Output the [x, y] coordinate of the center of the cell containing the given text.  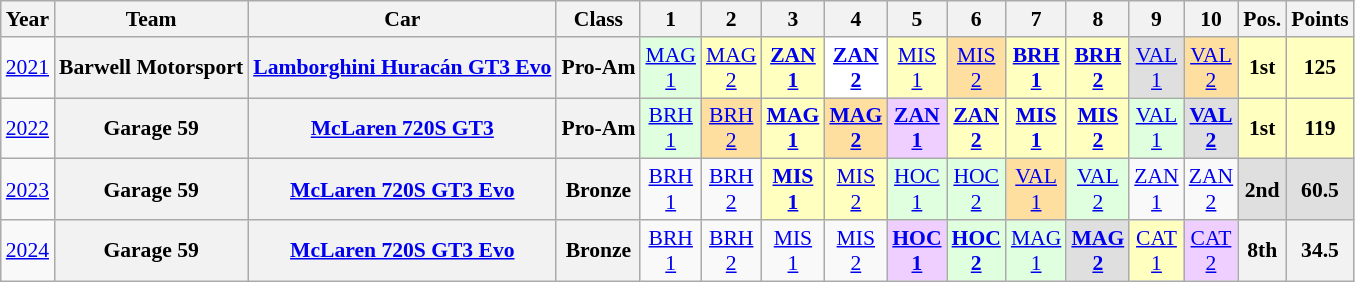
2022 [28, 128]
2023 [28, 190]
VAL 2 [1211, 68]
4 [856, 19]
1 [670, 19]
8 [1098, 19]
Barwell Motorsport [151, 68]
5 [916, 19]
2024 [28, 250]
Points [1320, 19]
125 [1320, 68]
Year [28, 19]
Class [598, 19]
2021 [28, 68]
60.5 [1320, 190]
9 [1156, 19]
McLaren 720S GT3 [402, 128]
3 [792, 19]
Lamborghini Huracán GT3 Evo [402, 68]
CAT1 [1156, 250]
10 [1211, 19]
2nd [1262, 190]
119 [1320, 128]
2 [732, 19]
Team [151, 19]
6 [976, 19]
34.5 [1320, 250]
7 [1036, 19]
Car [402, 19]
Pos. [1262, 19]
CAT2 [1211, 250]
8th [1262, 250]
